From the cell containing the given text, extract its center point as (x, y) coordinate. 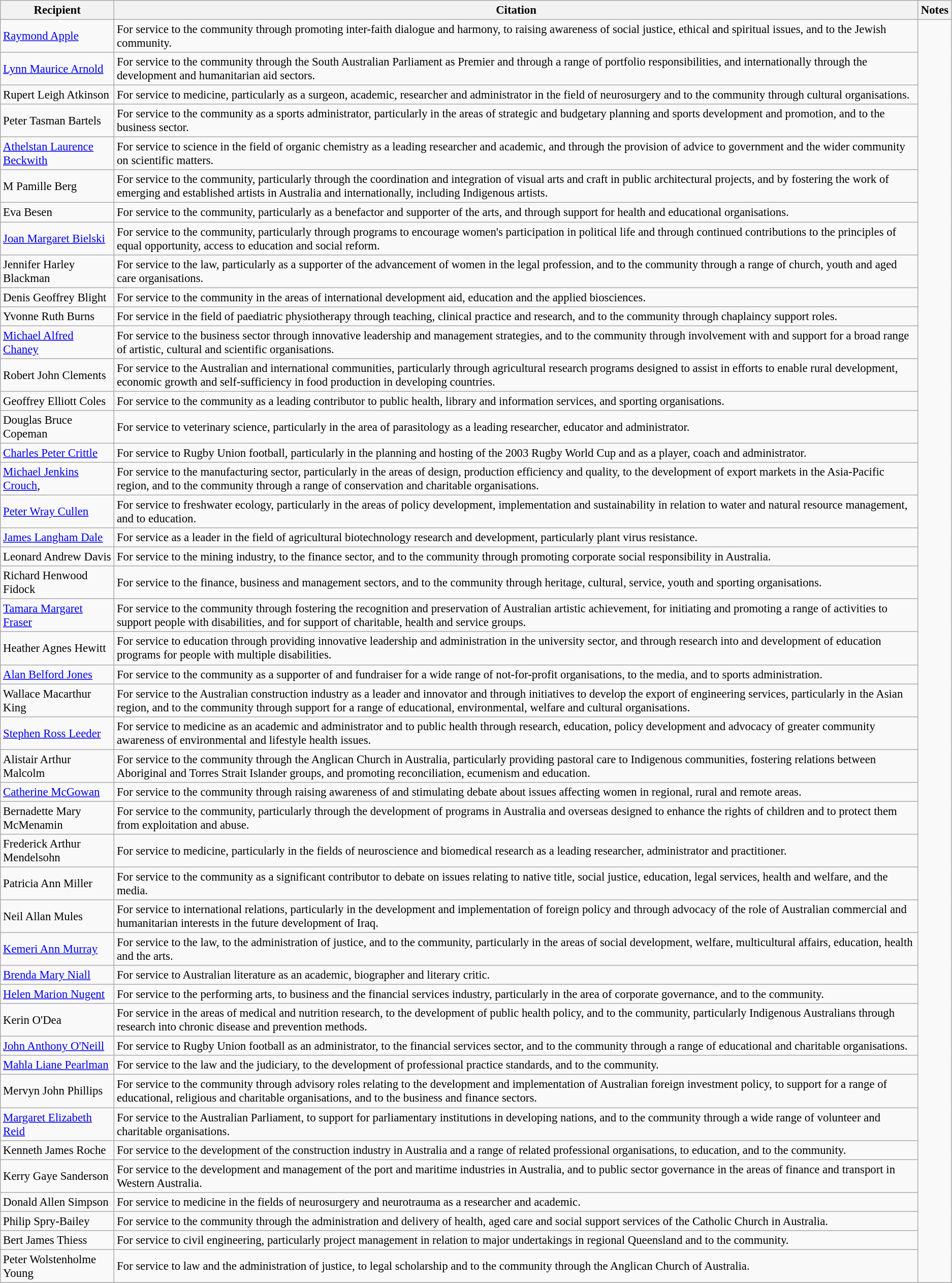
Tamara Margaret Fraser (57, 616)
Philip Spry-Bailey (57, 1221)
Kenneth James Roche (57, 1150)
For service to the law and the judiciary, to the development of professional practice standards, and to the community. (516, 1066)
Charles Peter Crittle (57, 453)
Recipient (57, 10)
For service to veterinary science, particularly in the area of parasitology as a leading researcher, educator and administrator. (516, 427)
Douglas Bruce Copeman (57, 427)
For service to law and the administration of justice, to legal scholarship and to the community through the Anglican Church of Australia. (516, 1266)
For service as a leader in the field of agricultural biotechnology research and development, particularly plant virus resistance. (516, 538)
For service to the mining industry, to the finance sector, and to the community through promoting corporate social responsibility in Australia. (516, 557)
Patricia Ann Miller (57, 883)
Frederick Arthur Mendelsohn (57, 851)
Mervyn John Phillips (57, 1091)
For service to the community in the areas of international development aid, education and the applied biosciences. (516, 297)
Heather Agnes Hewitt (57, 648)
For service to civil engineering, particularly project management in relation to major undertakings in regional Queensland and to the community. (516, 1240)
Joan Margaret Bielski (57, 239)
Margaret Elizabeth Reid (57, 1124)
Michael Alfred Chaney (57, 342)
For service to Rugby Union football, particularly in the planning and hosting of the 2003 Rugby World Cup and as a player, coach and administrator. (516, 453)
Wallace Macarthur King (57, 700)
Peter Tasman Bartels (57, 121)
Kerin O'Dea (57, 1020)
Geoffrey Elliott Coles (57, 401)
Kerry Gaye Sanderson (57, 1176)
Alistair Arthur Malcolm (57, 766)
John Anthony O'Neill (57, 1046)
Richard Henwood Fidock (57, 582)
Kemeri Ann Murray (57, 949)
Yvonne Ruth Burns (57, 316)
Mahla Liane Pearlman (57, 1066)
Bert James Thiess (57, 1240)
Bernadette Mary McMenamin (57, 818)
Catherine McGowan (57, 792)
For service to medicine, particularly in the fields of neuroscience and biomedical research as a leading researcher, administrator and practitioner. (516, 851)
Jennifer Harley Blackman (57, 271)
Michael Jenkins Crouch, (57, 479)
For service to medicine in the fields of neurosurgery and neurotrauma as a researcher and academic. (516, 1202)
For service to the community through raising awareness of and stimulating debate about issues affecting women in regional, rural and remote areas. (516, 792)
Robert John Clements (57, 375)
M Pamille Berg (57, 186)
Brenda Mary Niall (57, 975)
Notes (935, 10)
James Langham Dale (57, 538)
Alan Belford Jones (57, 674)
Leonard Andrew Davis (57, 557)
For service to Australian literature as an academic, biographer and literary critic. (516, 975)
For service to the community, particularly as a benefactor and supporter of the arts, and through support for health and educational organisations. (516, 212)
Peter Wray Cullen (57, 512)
Rupert Leigh Atkinson (57, 95)
Stephen Ross Leeder (57, 733)
Raymond Apple (57, 37)
Donald Allen Simpson (57, 1202)
Helen Marion Nugent (57, 994)
Lynn Maurice Arnold (57, 69)
Neil Allan Mules (57, 917)
Athelstan Laurence Beckwith (57, 153)
For service to the community as a leading contributor to public health, library and information services, and sporting organisations. (516, 401)
Citation (516, 10)
Denis Geoffrey Blight (57, 297)
Eva Besen (57, 212)
Peter Wolstenholme Young (57, 1266)
